Output the (X, Y) coordinate of the center of the cell containing the given text.  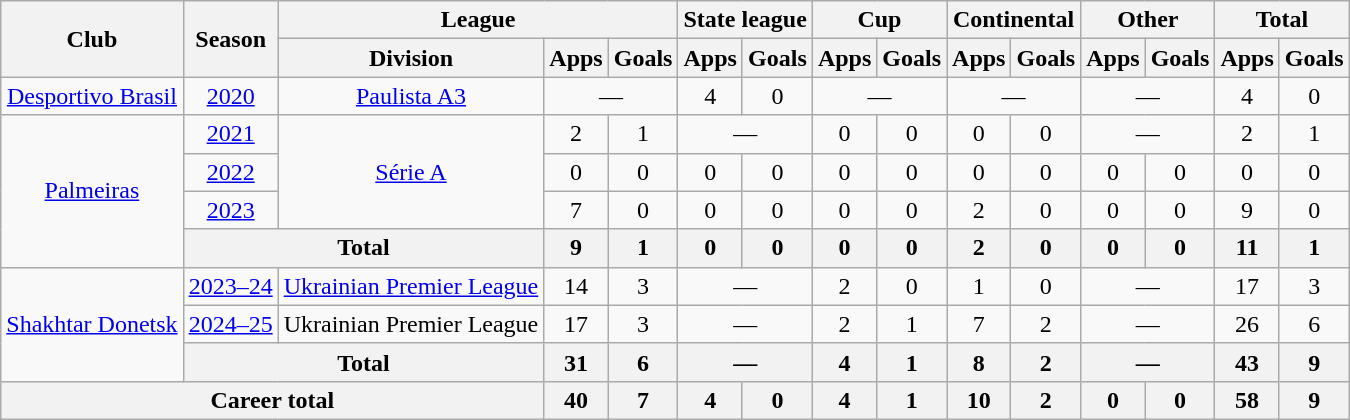
40 (576, 400)
State league (745, 20)
31 (576, 362)
2022 (230, 172)
Division (411, 58)
58 (1247, 400)
Palmeiras (92, 191)
Série A (411, 172)
Paulista A3 (411, 96)
10 (979, 400)
2024–25 (230, 324)
11 (1247, 248)
Shakhtar Donetsk (92, 324)
Continental (1014, 20)
League (478, 20)
Other (1148, 20)
Cup (879, 20)
2023–24 (230, 286)
43 (1247, 362)
26 (1247, 324)
2023 (230, 210)
Club (92, 39)
8 (979, 362)
2020 (230, 96)
Season (230, 39)
2021 (230, 134)
Career total (272, 400)
Desportivo Brasil (92, 96)
14 (576, 286)
